Provide the [X, Y] coordinate of the cell's center where the given text is located.  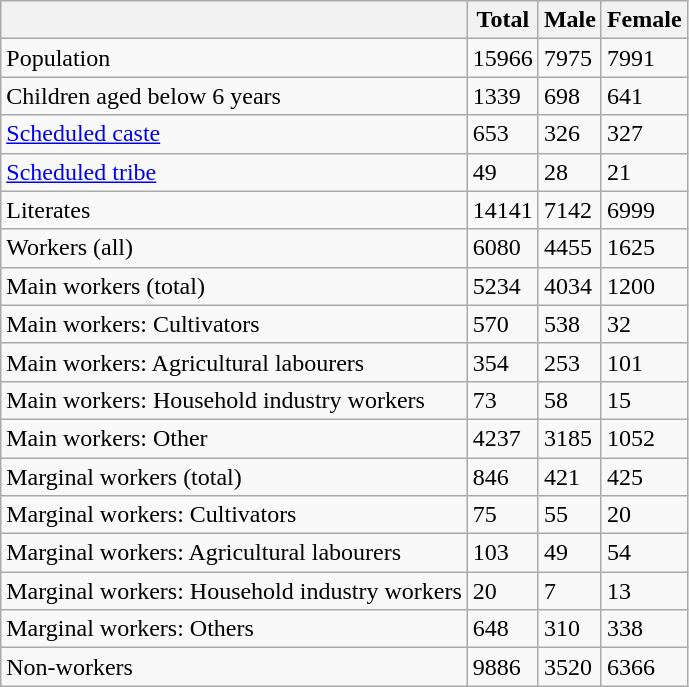
Male [570, 20]
7142 [570, 210]
6080 [502, 248]
6999 [644, 210]
4455 [570, 248]
Main workers: Agricultural labourers [234, 362]
Marginal workers: Household industry workers [234, 591]
7 [570, 591]
Literates [234, 210]
4237 [502, 438]
21 [644, 172]
28 [570, 172]
Total [502, 20]
538 [570, 324]
Marginal workers: Others [234, 629]
Non-workers [234, 667]
326 [570, 134]
14141 [502, 210]
Scheduled tribe [234, 172]
327 [644, 134]
6366 [644, 667]
7975 [570, 58]
15966 [502, 58]
Female [644, 20]
648 [502, 629]
55 [570, 515]
Workers (all) [234, 248]
846 [502, 477]
1052 [644, 438]
13 [644, 591]
1200 [644, 286]
Children aged below 6 years [234, 96]
Main workers: Household industry workers [234, 400]
1339 [502, 96]
310 [570, 629]
338 [644, 629]
4034 [570, 286]
3185 [570, 438]
3520 [570, 667]
Main workers: Other [234, 438]
7991 [644, 58]
103 [502, 553]
653 [502, 134]
Main workers: Cultivators [234, 324]
54 [644, 553]
253 [570, 362]
421 [570, 477]
Marginal workers: Agricultural labourers [234, 553]
1625 [644, 248]
15 [644, 400]
641 [644, 96]
58 [570, 400]
Scheduled caste [234, 134]
570 [502, 324]
698 [570, 96]
425 [644, 477]
73 [502, 400]
Marginal workers: Cultivators [234, 515]
75 [502, 515]
9886 [502, 667]
101 [644, 362]
Population [234, 58]
Main workers (total) [234, 286]
354 [502, 362]
5234 [502, 286]
Marginal workers (total) [234, 477]
32 [644, 324]
